From the cell containing the given text, extract its center point as [X, Y] coordinate. 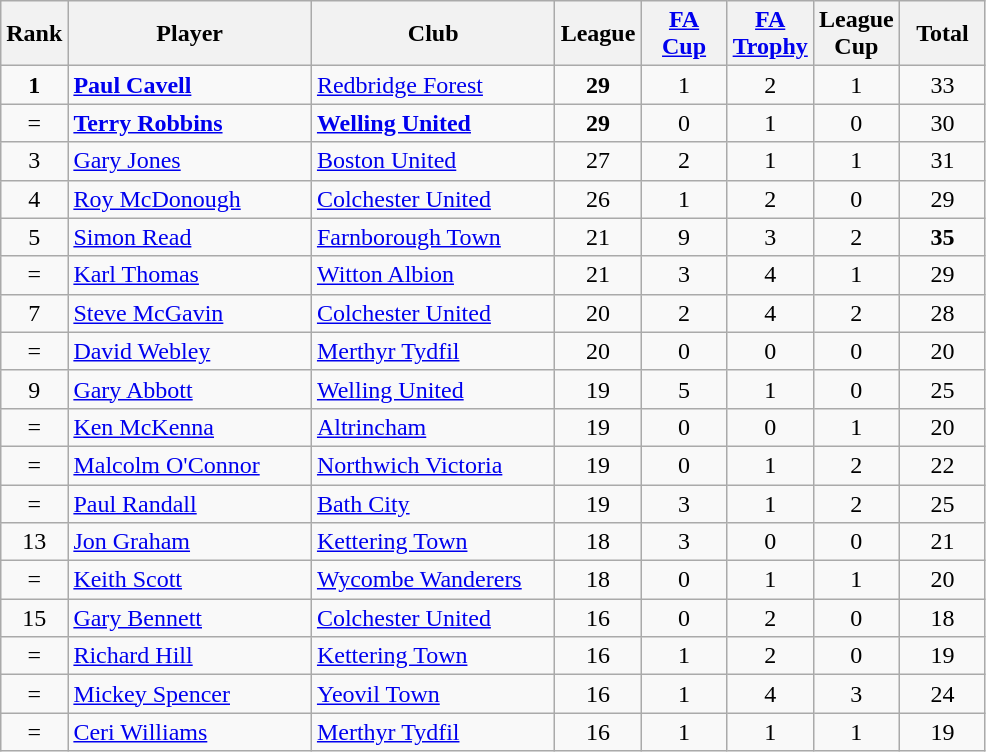
31 [942, 161]
15 [34, 618]
30 [942, 123]
7 [34, 313]
28 [942, 313]
Club [433, 34]
Northwich Victoria [433, 465]
Gary Bennett [190, 618]
13 [34, 542]
Richard Hill [190, 656]
24 [942, 694]
Gary Jones [190, 161]
Terry Robbins [190, 123]
Keith Scott [190, 580]
Gary Abbott [190, 389]
33 [942, 85]
League Cup [856, 34]
35 [942, 237]
Steve McGavin [190, 313]
Redbridge Forest [433, 85]
Simon Read [190, 237]
FA Cup [684, 34]
FA Trophy [770, 34]
Altrincham [433, 427]
Roy McDonough [190, 199]
Witton Albion [433, 275]
Paul Cavell [190, 85]
Paul Randall [190, 503]
22 [942, 465]
Ken McKenna [190, 427]
Player [190, 34]
Farnborough Town [433, 237]
Jon Graham [190, 542]
Mickey Spencer [190, 694]
Boston United [433, 161]
Bath City [433, 503]
26 [598, 199]
Ceri Williams [190, 732]
27 [598, 161]
Wycombe Wanderers [433, 580]
Rank [34, 34]
David Webley [190, 351]
Malcolm O'Connor [190, 465]
Karl Thomas [190, 275]
Total [942, 34]
Yeovil Town [433, 694]
League [598, 34]
